Pinpoint the cell where the given text exists, returning its (X, Y) midpoint coordinate. 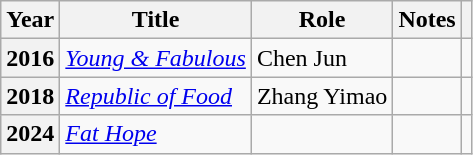
Young & Fabulous (156, 58)
Chen Jun (322, 58)
Zhang Yimao (322, 96)
Republic of Food (156, 96)
2018 (30, 96)
Title (156, 20)
2024 (30, 134)
Year (30, 20)
Role (322, 20)
Fat Hope (156, 134)
Notes (427, 20)
2016 (30, 58)
